Return the (x, y) coordinate for the center point of the cell that contains the specified text.  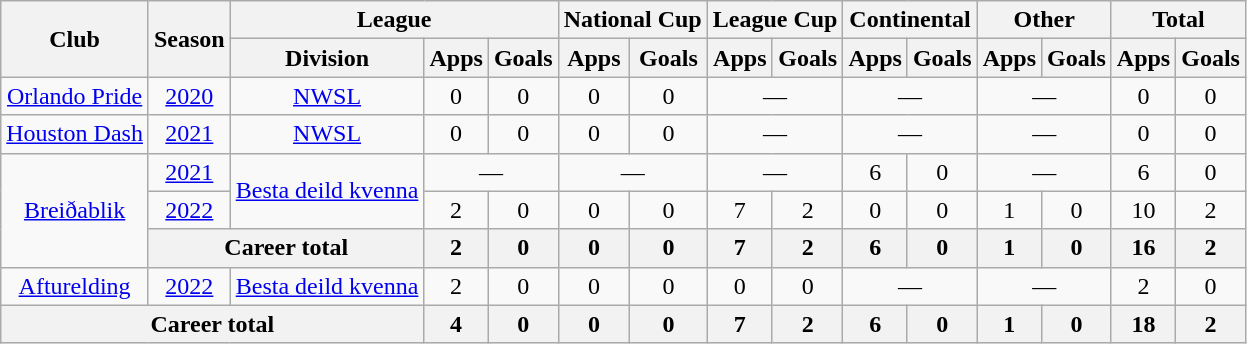
Total (1178, 20)
16 (1143, 248)
Club (75, 39)
Season (189, 39)
Houston Dash (75, 134)
2020 (189, 96)
League Cup (775, 20)
Other (1044, 20)
Breiðablik (75, 210)
National Cup (632, 20)
18 (1143, 324)
10 (1143, 210)
Orlando Pride (75, 96)
Afturelding (75, 286)
League (394, 20)
4 (456, 324)
Continental (910, 20)
Division (327, 58)
